Return [x, y] of the center of cell containing provided text 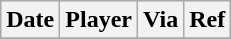
Player [99, 20]
Via [160, 20]
Date [30, 20]
Ref [208, 20]
